Provide the [X, Y] coordinate of the cell's center where the given text is located.  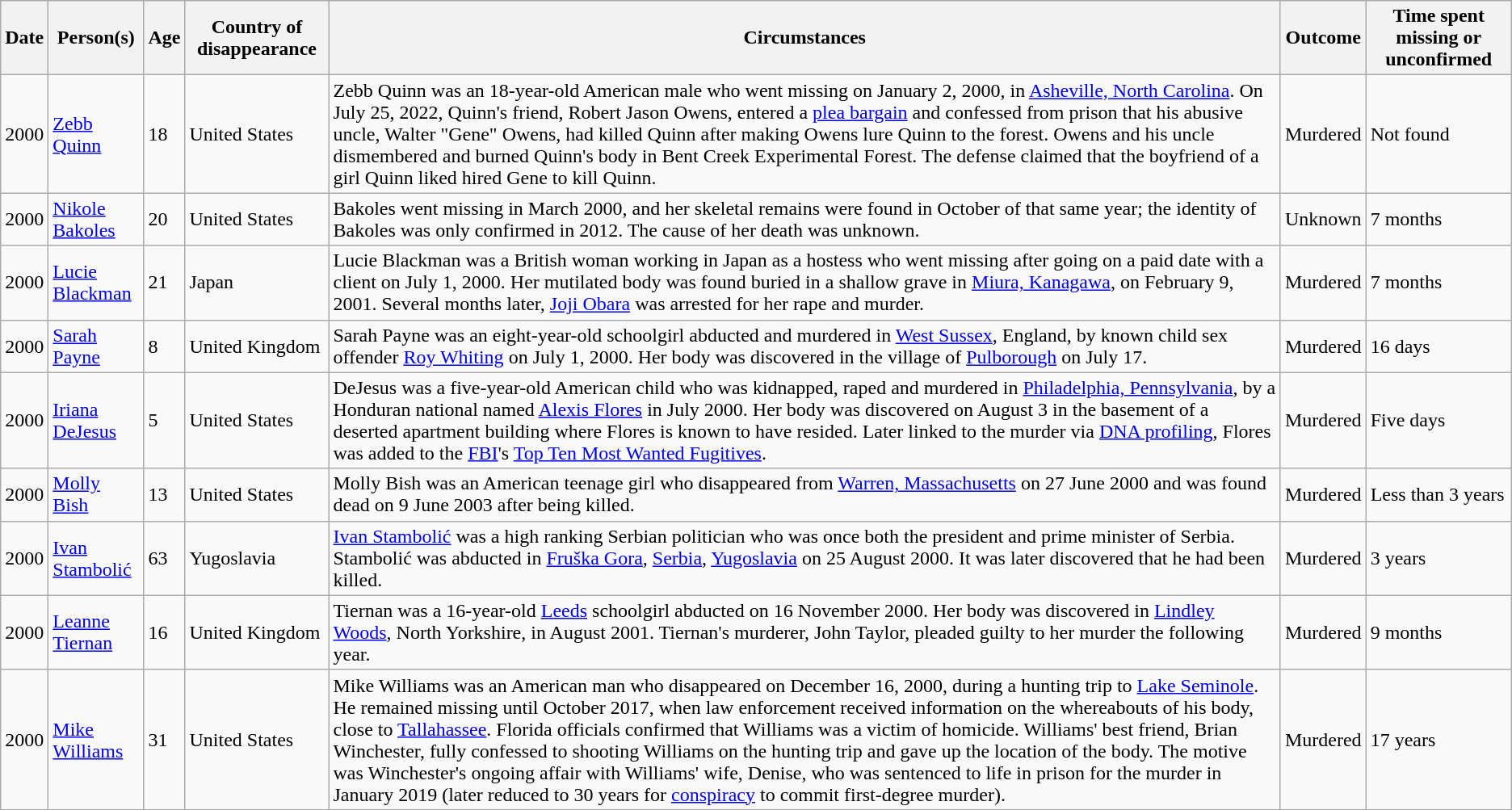
16 days [1438, 346]
5 [165, 420]
Sarah Payne [96, 346]
20 [165, 220]
21 [165, 283]
Iriana DeJesus [96, 420]
Nikole Bakoles [96, 220]
3 years [1438, 558]
Leanne Tiernan [96, 632]
8 [165, 346]
16 [165, 632]
31 [165, 740]
Person(s) [96, 38]
Ivan Stambolić [96, 558]
Not found [1438, 134]
Yugoslavia [257, 558]
Unknown [1323, 220]
Outcome [1323, 38]
Country of disappearance [257, 38]
13 [165, 494]
Japan [257, 283]
63 [165, 558]
Zebb Quinn [96, 134]
Lucie Blackman [96, 283]
18 [165, 134]
Mike Williams [96, 740]
Circumstances [804, 38]
Molly Bish [96, 494]
17 years [1438, 740]
Age [165, 38]
Less than 3 years [1438, 494]
9 months [1438, 632]
Five days [1438, 420]
Time spent missing or unconfirmed [1438, 38]
Date [24, 38]
